Return the (x, y) coordinate for the center point of the cell that contains the specified text.  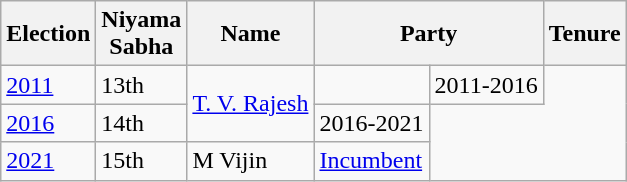
2021 (48, 161)
2011-2016 (486, 85)
T. V. Rajesh (250, 104)
2016-2021 (372, 123)
Incumbent (372, 161)
14th (142, 123)
NiyamaSabha (142, 34)
13th (142, 85)
Name (250, 34)
M Vijin (250, 161)
2011 (48, 85)
Party (428, 34)
Tenure (584, 34)
2016 (48, 123)
15th (142, 161)
Election (48, 34)
